Return the [x, y] coordinate for the center point of the cell that contains the specified text.  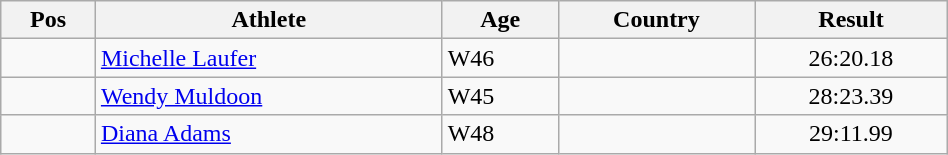
W46 [500, 58]
26:20.18 [852, 58]
Michelle Laufer [268, 58]
Age [500, 20]
29:11.99 [852, 134]
Country [656, 20]
Diana Adams [268, 134]
W48 [500, 134]
Pos [48, 20]
W45 [500, 96]
Athlete [268, 20]
Result [852, 20]
Wendy Muldoon [268, 96]
28:23.39 [852, 96]
